Extract the (x, y) coordinate from the center of the cell holding the provided text.  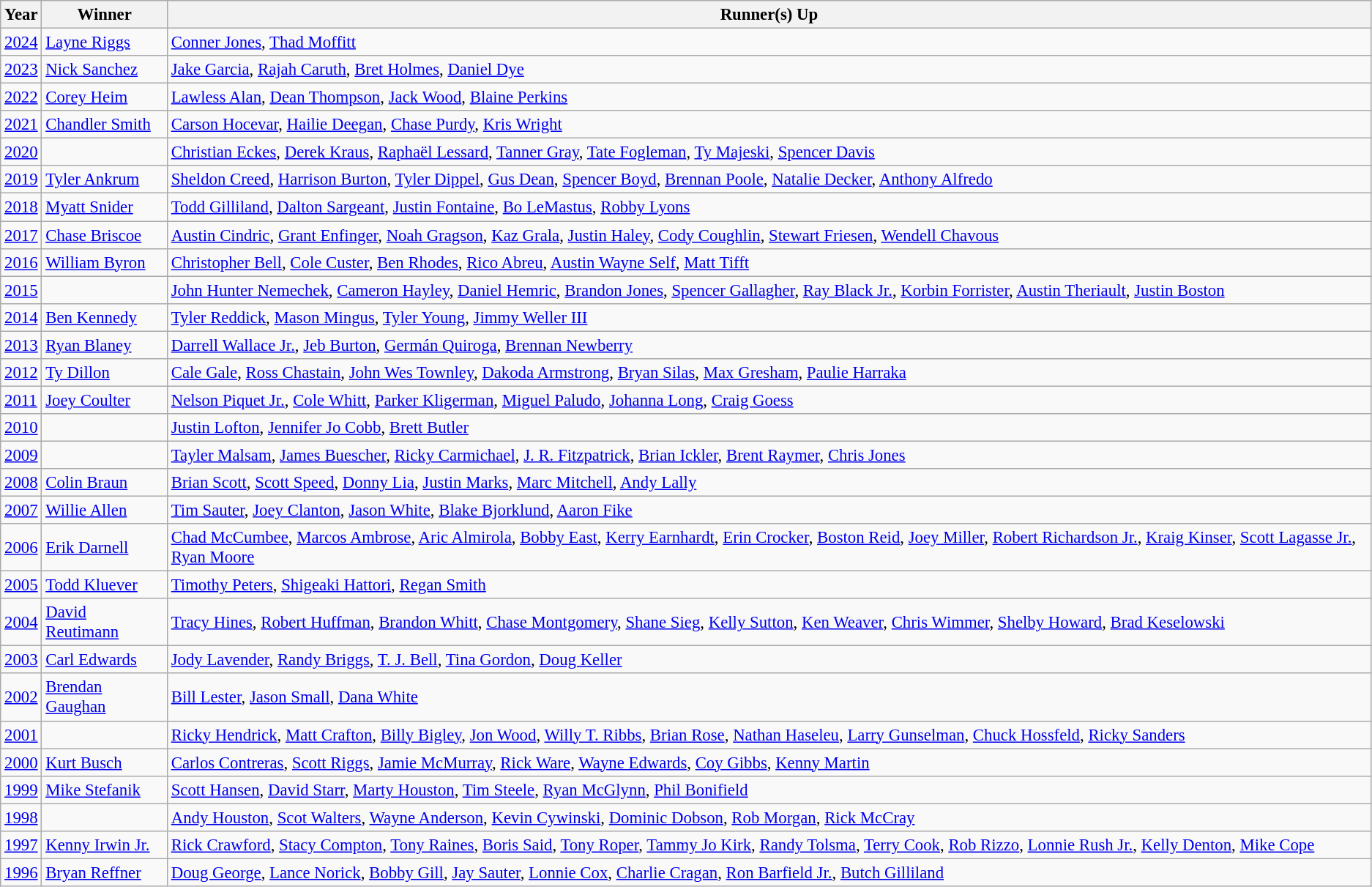
2005 (21, 585)
Brendan Gaughan (104, 697)
2022 (21, 97)
Lawless Alan, Dean Thompson, Jack Wood, Blaine Perkins (769, 97)
2024 (21, 42)
Jody Lavender, Randy Briggs, T. J. Bell, Tina Gordon, Doug Keller (769, 660)
Ryan Blaney (104, 345)
Andy Houston, Scot Walters, Wayne Anderson, Kevin Cywinski, Dominic Dobson, Rob Morgan, Rick McCray (769, 817)
Corey Heim (104, 97)
2016 (21, 262)
Joey Coulter (104, 400)
Nick Sanchez (104, 70)
2010 (21, 428)
Todd Kluever (104, 585)
Tracy Hines, Robert Huffman, Brandon Whitt, Chase Montgomery, Shane Sieg, Kelly Sutton, Ken Weaver, Chris Wimmer, Shelby Howard, Brad Keselowski (769, 623)
2014 (21, 317)
Darrell Wallace Jr., Jeb Burton, Germán Quiroga, Brennan Newberry (769, 345)
Jake Garcia, Rajah Caruth, Bret Holmes, Daniel Dye (769, 70)
Runner(s) Up (769, 15)
Justin Lofton, Jennifer Jo Cobb, Brett Butler (769, 428)
2011 (21, 400)
Carson Hocevar, Hailie Deegan, Chase Purdy, Kris Wright (769, 125)
Sheldon Creed, Harrison Burton, Tyler Dippel, Gus Dean, Spencer Boyd, Brennan Poole, Natalie Decker, Anthony Alfredo (769, 179)
Year (21, 15)
Todd Gilliland, Dalton Sargeant, Justin Fontaine, Bo LeMastus, Robby Lyons (769, 207)
Chase Briscoe (104, 235)
Tim Sauter, Joey Clanton, Jason White, Blake Bjorklund, Aaron Fike (769, 511)
2001 (21, 735)
Layne Riggs (104, 42)
2019 (21, 179)
2004 (21, 623)
2021 (21, 125)
1996 (21, 872)
2023 (21, 70)
Doug George, Lance Norick, Bobby Gill, Jay Sauter, Lonnie Cox, Charlie Cragan, Ron Barfield Jr., Butch Gilliland (769, 872)
Tyler Reddick, Mason Mingus, Tyler Young, Jimmy Weller III (769, 317)
Myatt Snider (104, 207)
David Reutimann (104, 623)
Conner Jones, Thad Moffitt (769, 42)
Nelson Piquet Jr., Cole Whitt, Parker Kligerman, Miguel Paludo, Johanna Long, Craig Goess (769, 400)
2013 (21, 345)
Timothy Peters, Shigeaki Hattori, Regan Smith (769, 585)
Cale Gale, Ross Chastain, John Wes Townley, Dakoda Armstrong, Bryan Silas, Max Gresham, Paulie Harraka (769, 373)
Tayler Malsam, James Buescher, Ricky Carmichael, J. R. Fitzpatrick, Brian Ickler, Brent Raymer, Chris Jones (769, 455)
2002 (21, 697)
Colin Braun (104, 483)
Austin Cindric, Grant Enfinger, Noah Gragson, Kaz Grala, Justin Haley, Cody Coughlin, Stewart Friesen, Wendell Chavous (769, 235)
2015 (21, 290)
2018 (21, 207)
2012 (21, 373)
Bryan Reffner (104, 872)
Kenny Irwin Jr. (104, 845)
Kurt Busch (104, 762)
2009 (21, 455)
2003 (21, 660)
Carlos Contreras, Scott Riggs, Jamie McMurray, Rick Ware, Wayne Edwards, Coy Gibbs, Kenny Martin (769, 762)
Bill Lester, Jason Small, Dana White (769, 697)
2006 (21, 548)
Christian Eckes, Derek Kraus, Raphaël Lessard, Tanner Gray, Tate Fogleman, Ty Majeski, Spencer Davis (769, 152)
Erik Darnell (104, 548)
2020 (21, 152)
2008 (21, 483)
Winner (104, 15)
2017 (21, 235)
Christopher Bell, Cole Custer, Ben Rhodes, Rico Abreu, Austin Wayne Self, Matt Tifft (769, 262)
Carl Edwards (104, 660)
1997 (21, 845)
2007 (21, 511)
Scott Hansen, David Starr, Marty Houston, Tim Steele, Ryan McGlynn, Phil Bonifield (769, 790)
2000 (21, 762)
Tyler Ankrum (104, 179)
1998 (21, 817)
Mike Stefanik (104, 790)
Ty Dillon (104, 373)
Brian Scott, Scott Speed, Donny Lia, Justin Marks, Marc Mitchell, Andy Lally (769, 483)
Ben Kennedy (104, 317)
Willie Allen (104, 511)
Chandler Smith (104, 125)
1999 (21, 790)
William Byron (104, 262)
Ricky Hendrick, Matt Crafton, Billy Bigley, Jon Wood, Willy T. Ribbs, Brian Rose, Nathan Haseleu, Larry Gunselman, Chuck Hossfeld, Ricky Sanders (769, 735)
